Return [x, y] of the center of cell containing provided text 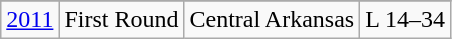
L 14–34 [406, 20]
2011 [30, 20]
First Round [122, 20]
Central Arkansas [272, 20]
